Return the [X, Y] coordinate for the center point of the cell that contains the specified text.  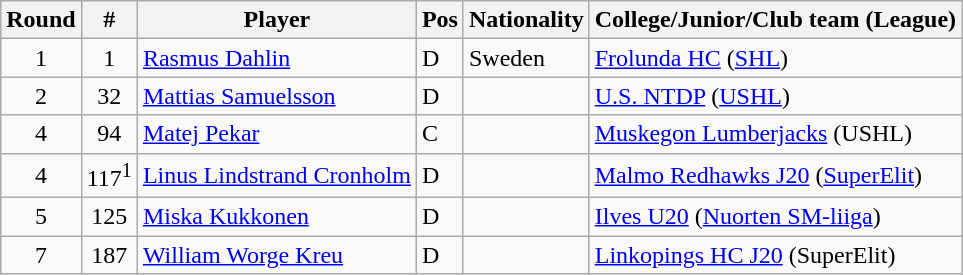
Pos [440, 20]
# [109, 20]
Player [276, 20]
Round [41, 20]
Frolunda HC (SHL) [775, 58]
Muskegon Lumberjacks (USHL) [775, 134]
2 [41, 96]
Rasmus Dahlin [276, 58]
187 [109, 255]
U.S. NTDP (USHL) [775, 96]
Mattias Samuelsson [276, 96]
5 [41, 217]
1171 [109, 176]
Ilves U20 (Nuorten SM-liiga) [775, 217]
7 [41, 255]
C [440, 134]
Sweden [526, 58]
Linkopings HC J20 (SuperElit) [775, 255]
Malmo Redhawks J20 (SuperElit) [775, 176]
College/Junior/Club team (League) [775, 20]
William Worge Kreu [276, 255]
Linus Lindstrand Cronholm [276, 176]
Nationality [526, 20]
94 [109, 134]
Miska Kukkonen [276, 217]
Matej Pekar [276, 134]
125 [109, 217]
32 [109, 96]
